Locate the cell with the specified text and output its (X, Y) center coordinate. 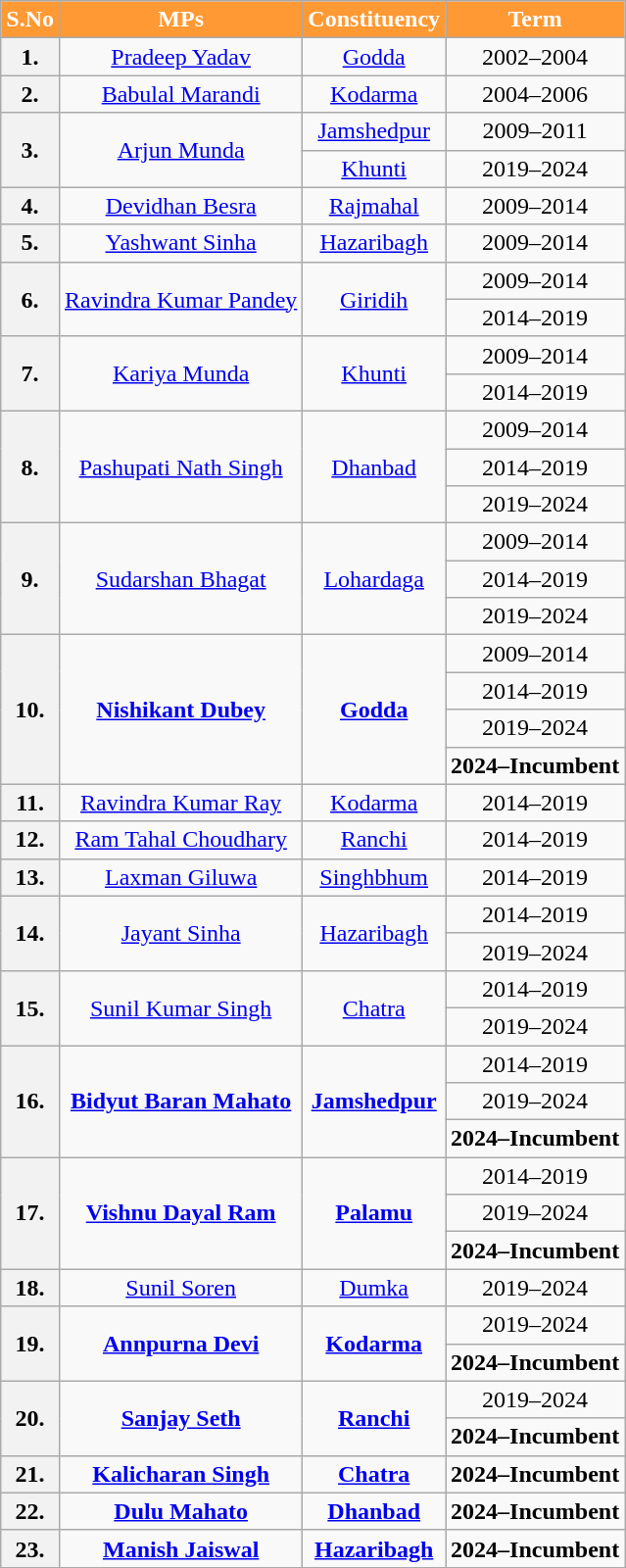
15. (30, 1007)
MPs (180, 20)
Pradeep Yadav (180, 57)
Kariya Munda (180, 373)
Dulu Mahato (180, 1511)
2004–2006 (535, 94)
Ravindra Kumar Pandey (180, 299)
1. (30, 57)
13. (30, 877)
Bidyut Baran Mahato (180, 1101)
9. (30, 579)
Pashupati Nath Singh (180, 466)
18. (30, 1288)
10. (30, 710)
Vishnu Dayal Ram (180, 1213)
Lohardaga (374, 579)
Ravindra Kumar Ray (180, 803)
Sudarshan Bhagat (180, 579)
Sunil Soren (180, 1288)
Palamu (374, 1213)
7. (30, 373)
23. (30, 1548)
2002–2004 (535, 57)
21. (30, 1474)
16. (30, 1101)
Sunil Kumar Singh (180, 1007)
Singhbhum (374, 877)
19. (30, 1344)
Term (535, 20)
Babulal Marandi (180, 94)
22. (30, 1511)
Dumka (374, 1288)
Laxman Giluwa (180, 877)
Constituency (374, 20)
Giridih (374, 299)
2. (30, 94)
5. (30, 243)
6. (30, 299)
11. (30, 803)
Kalicharan Singh (180, 1474)
Sanjay Seth (180, 1418)
4. (30, 206)
3. (30, 150)
Manish Jaiswal (180, 1548)
14. (30, 933)
2009–2011 (535, 131)
Annpurna Devi (180, 1344)
Yashwant Sinha (180, 243)
S.No (30, 20)
12. (30, 840)
Devidhan Besra (180, 206)
Ram Tahal Choudhary (180, 840)
Rajmahal (374, 206)
Arjun Munda (180, 150)
20. (30, 1418)
8. (30, 466)
17. (30, 1213)
Nishikant Dubey (180, 710)
Jayant Sinha (180, 933)
